Output the (X, Y) coordinate of the center of the cell containing the given text.  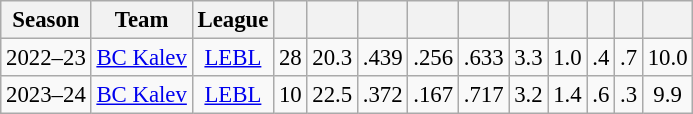
.6 (601, 95)
.4 (601, 58)
.7 (629, 58)
.717 (483, 95)
3.3 (528, 58)
Team (142, 20)
.256 (433, 58)
3.2 (528, 95)
1.4 (568, 95)
28 (290, 58)
.372 (382, 95)
2022–23 (46, 58)
10 (290, 95)
League (232, 20)
.167 (433, 95)
1.0 (568, 58)
22.5 (332, 95)
10.0 (667, 58)
.439 (382, 58)
Season (46, 20)
20.3 (332, 58)
2023–24 (46, 95)
9.9 (667, 95)
.3 (629, 95)
.633 (483, 58)
